Find where the given text appears and provide that cell's center as (x, y) coordinate. 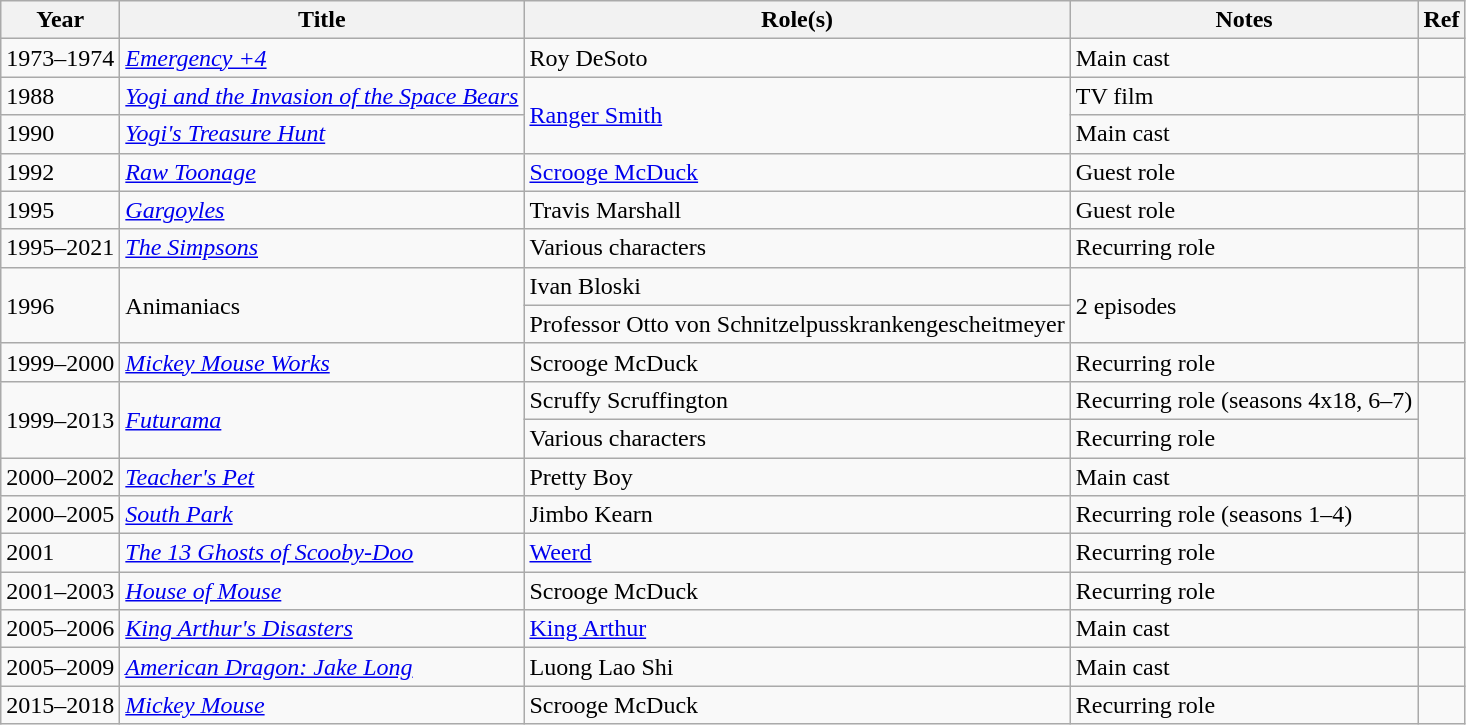
Weerd (797, 553)
Year (60, 20)
Travis Marshall (797, 210)
1999–2000 (60, 362)
Recurring role (seasons 4x18, 6–7) (1244, 400)
Professor Otto von Schnitzelpusskrankengescheitmeyer (797, 324)
1973–1974 (60, 58)
The Simpsons (322, 248)
The 13 Ghosts of Scooby-Doo (322, 553)
House of Mouse (322, 591)
American Dragon: Jake Long (322, 667)
Yogi and the Invasion of the Space Bears (322, 96)
Teacher's Pet (322, 477)
Ranger Smith (797, 115)
Animaniacs (322, 305)
2000–2002 (60, 477)
South Park (322, 515)
Ref (1442, 20)
Raw Toonage (322, 172)
2000–2005 (60, 515)
Jimbo Kearn (797, 515)
2001 (60, 553)
2015–2018 (60, 705)
Ivan Bloski (797, 286)
1995–2021 (60, 248)
1988 (60, 96)
Gargoyles (322, 210)
1992 (60, 172)
2001–2003 (60, 591)
2005–2009 (60, 667)
Futurama (322, 419)
Notes (1244, 20)
Luong Lao Shi (797, 667)
1995 (60, 210)
2 episodes (1244, 305)
Pretty Boy (797, 477)
1990 (60, 134)
2005–2006 (60, 629)
Yogi's Treasure Hunt (322, 134)
King Arthur's Disasters (322, 629)
1999–2013 (60, 419)
Mickey Mouse Works (322, 362)
King Arthur (797, 629)
Title (322, 20)
Recurring role (seasons 1–4) (1244, 515)
Scruffy Scruffington (797, 400)
Roy DeSoto (797, 58)
1996 (60, 305)
Role(s) (797, 20)
Emergency +4 (322, 58)
Mickey Mouse (322, 705)
TV film (1244, 96)
